Return the (x, y) coordinate for the center point of the cell that contains the specified text.  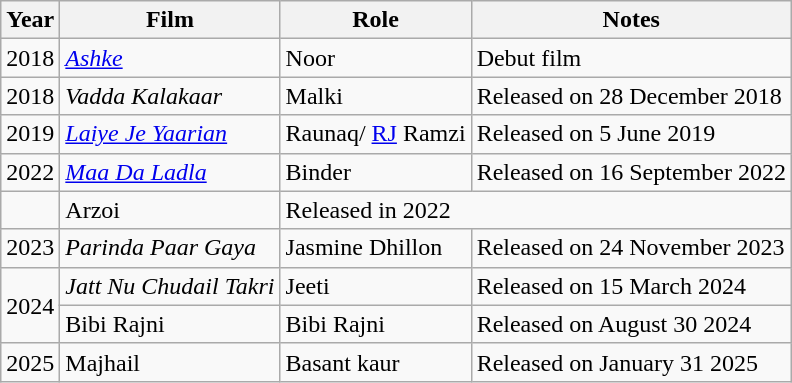
2024 (30, 305)
Noor (376, 58)
Film (170, 20)
Released on August 30 2024 (631, 324)
Jasmine Dhillon (376, 248)
Arzoi (170, 210)
Parinda Paar Gaya (170, 248)
Role (376, 20)
Released on 16 September 2022 (631, 172)
Binder (376, 172)
Malki (376, 96)
Notes (631, 20)
Majhail (170, 362)
Released on 24 November 2023 (631, 248)
Released in 2022 (536, 210)
Laiye Je Yaarian (170, 134)
Debut film (631, 58)
Vadda Kalakaar (170, 96)
2023 (30, 248)
2025 (30, 362)
2019 (30, 134)
Ashke (170, 58)
Basant kaur (376, 362)
Raunaq/ RJ Ramzi (376, 134)
2022 (30, 172)
Released on 28 December 2018 (631, 96)
Released on January 31 2025 (631, 362)
Released on 15 March 2024 (631, 286)
Year (30, 20)
Jatt Nu Chudail Takri (170, 286)
Jeeti (376, 286)
Released on 5 June 2019 (631, 134)
Maa Da Ladla (170, 172)
